Return the (X, Y) coordinate for the center point of the cell that contains the specified text.  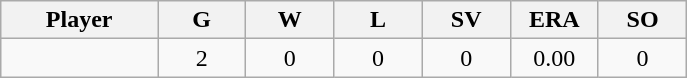
W (290, 20)
G (202, 20)
Player (80, 20)
L (378, 20)
ERA (554, 20)
2 (202, 58)
SV (466, 20)
SO (642, 20)
0.00 (554, 58)
